Search for the cell housing the specified text and yield its [x, y] center coordinate. 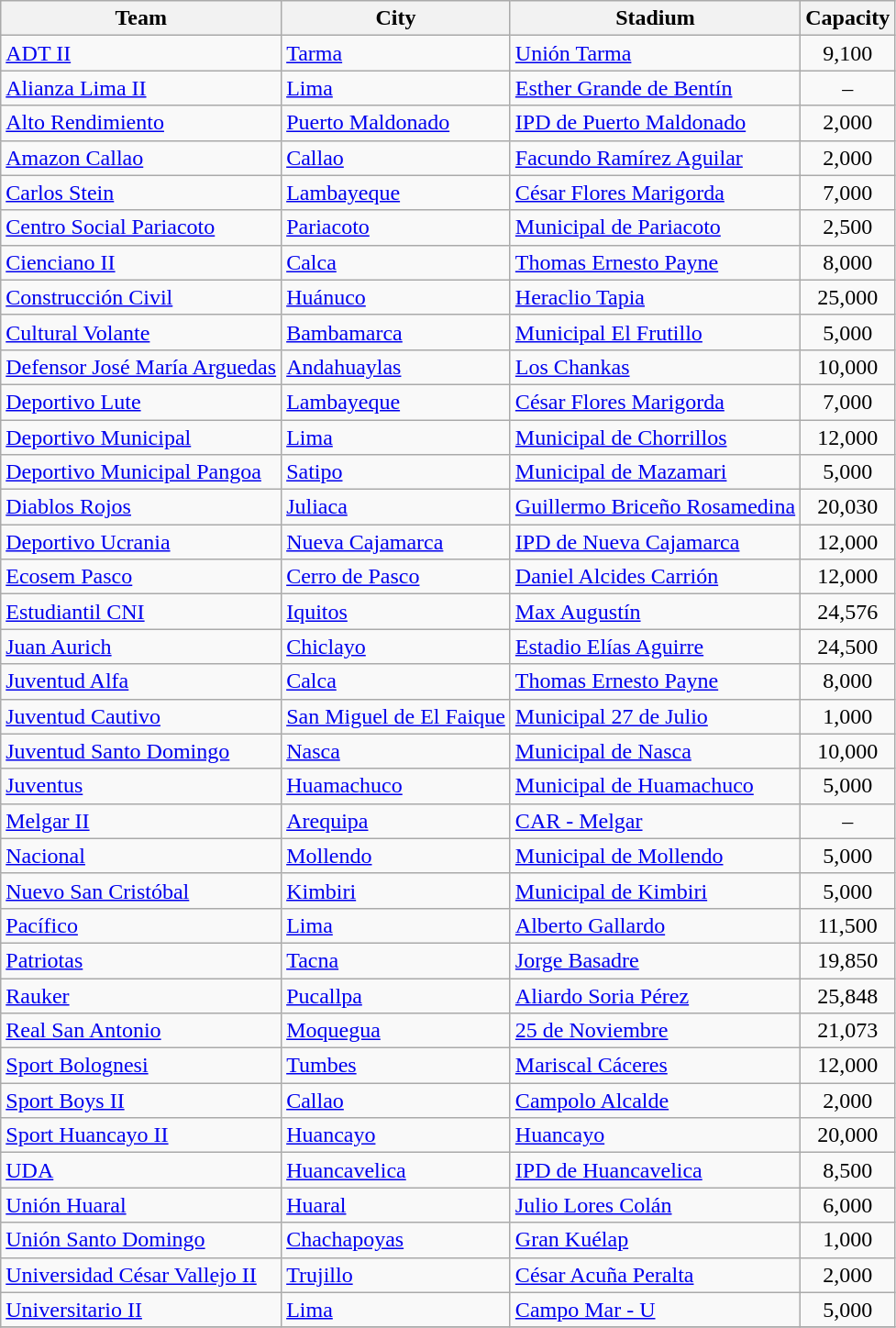
Bambamarca [396, 332]
ADT II [141, 53]
Jorge Basadre [655, 960]
Guillermo Briceño Rosamedina [655, 507]
Team [141, 18]
IPD de Nueva Cajamarca [655, 542]
Unión Huaral [141, 1205]
25,000 [847, 297]
Nueva Cajamarca [396, 542]
Los Chankas [655, 367]
Amazon Callao [141, 158]
Juventud Alfa [141, 681]
Municipal de Nasca [655, 751]
Trujillo [396, 1275]
24,576 [847, 612]
Kimbiri [396, 891]
Mollendo [396, 856]
20,000 [847, 1135]
Tacna [396, 960]
Defensor José María Arguedas [141, 367]
Julio Lores Colán [655, 1205]
20,030 [847, 507]
Stadium [655, 18]
Satipo [396, 472]
Nasca [396, 751]
Patriotas [141, 960]
Municipal El Frutillo [655, 332]
Nuevo San Cristóbal [141, 891]
Facundo Ramírez Aguilar [655, 158]
Estudiantil CNI [141, 612]
6,000 [847, 1205]
Melgar II [141, 821]
Chiclayo [396, 647]
Municipal de Mazamari [655, 472]
Estadio Elías Aguirre [655, 647]
Alianza Lima II [141, 88]
Max Augustín [655, 612]
Deportivo Ucrania [141, 542]
Puerto Maldonado [396, 123]
Pariacoto [396, 227]
2,500 [847, 227]
Daniel Alcides Carrión [655, 577]
Municipal de Chorrillos [655, 437]
Deportivo Lute [141, 402]
Universitario II [141, 1310]
Unión Santo Domingo [141, 1240]
Juventud Santo Domingo [141, 751]
Municipal de Pariacoto [655, 227]
Juan Aurich [141, 647]
Sport Boys II [141, 1101]
Carlos Stein [141, 193]
9,100 [847, 53]
City [396, 18]
Mariscal Cáceres [655, 1066]
Capacity [847, 18]
IPD de Huancavelica [655, 1170]
Pacífico [141, 925]
Municipal 27 de Julio [655, 716]
Iquitos [396, 612]
Aliardo Soria Pérez [655, 995]
Chachapoyas [396, 1240]
Cienciano II [141, 262]
Diablos Rojos [141, 507]
Nacional [141, 856]
19,850 [847, 960]
Alto Rendimiento [141, 123]
Juventus [141, 786]
Real San Antonio [141, 1031]
Arequipa [396, 821]
Heraclio Tapia [655, 297]
Campolo Alcalde [655, 1101]
Tarma [396, 53]
Andahuaylas [396, 367]
Sport Bolognesi [141, 1066]
Juventud Cautivo [141, 716]
IPD de Puerto Maldonado [655, 123]
Alberto Gallardo [655, 925]
Esther Grande de Bentín [655, 88]
Huánuco [396, 297]
Campo Mar - U [655, 1310]
CAR - Melgar [655, 821]
Pucallpa [396, 995]
Deportivo Municipal Pangoa [141, 472]
UDA [141, 1170]
César Acuña Peralta [655, 1275]
Tumbes [396, 1066]
Cerro de Pasco [396, 577]
Huaral [396, 1205]
11,500 [847, 925]
25 de Noviembre [655, 1031]
Universidad César Vallejo II [141, 1275]
Municipal de Mollendo [655, 856]
21,073 [847, 1031]
Centro Social Pariacoto [141, 227]
Deportivo Municipal [141, 437]
Huancavelica [396, 1170]
Municipal de Kimbiri [655, 891]
Ecosem Pasco [141, 577]
Juliaca [396, 507]
Municipal de Huamachuco [655, 786]
8,500 [847, 1170]
San Miguel de El Faique [396, 716]
24,500 [847, 647]
Gran Kuélap [655, 1240]
Sport Huancayo II [141, 1135]
Moquegua [396, 1031]
Construcción Civil [141, 297]
Cultural Volante [141, 332]
Huamachuco [396, 786]
Rauker [141, 995]
25,848 [847, 995]
Unión Tarma [655, 53]
